Extract the (X, Y) coordinate from the center of the cell holding the provided text.  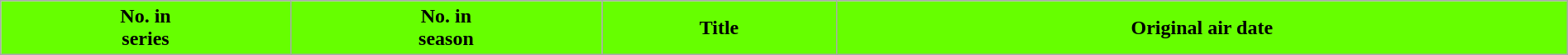
No. inseries (146, 28)
Original air date (1202, 28)
No. inseason (446, 28)
Title (719, 28)
